Pinpoint the cell where the given text exists, returning its [x, y] midpoint coordinate. 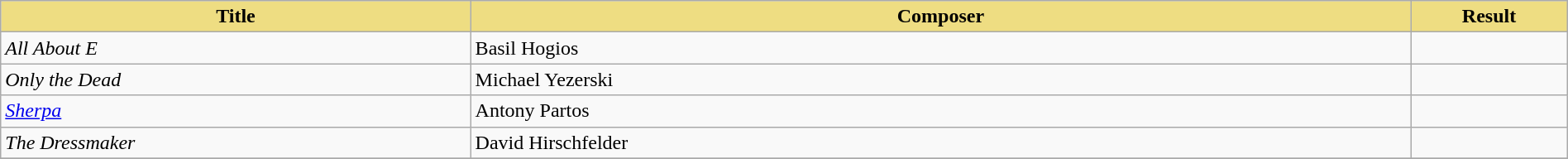
All About E [236, 48]
Only the Dead [236, 79]
Composer [941, 17]
The Dressmaker [236, 142]
Result [1489, 17]
David Hirschfelder [941, 142]
Antony Partos [941, 111]
Michael Yezerski [941, 79]
Basil Hogios [941, 48]
Sherpa [236, 111]
Title [236, 17]
